Pinpoint the cell where the given text exists, returning its [x, y] midpoint coordinate. 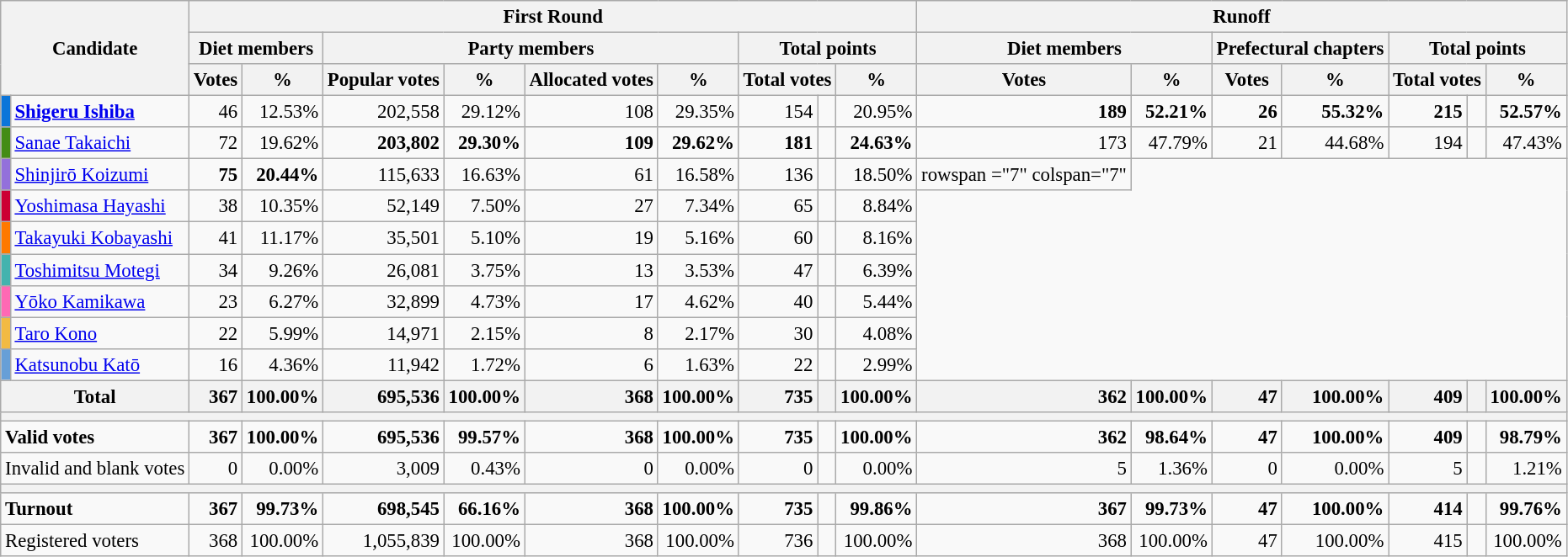
415 [1428, 541]
41 [216, 238]
11.17% [282, 238]
16.63% [484, 175]
34 [216, 270]
Runoff [1241, 17]
Invalid and blank votes [95, 469]
Total [95, 396]
23 [216, 301]
736 [778, 541]
11,942 [384, 364]
215 [1428, 112]
61 [591, 175]
3,009 [384, 469]
29.30% [484, 143]
24.63% [877, 143]
173 [1024, 143]
136 [778, 175]
5.10% [484, 238]
2.99% [877, 364]
Taro Kono [99, 333]
98.79% [1526, 437]
Popular votes [384, 80]
16.58% [698, 175]
66.16% [484, 509]
Shinjirō Koizumi [99, 175]
10.35% [282, 206]
Takayuki Kobayashi [99, 238]
Yōko Kamikawa [99, 301]
Valid votes [95, 437]
Registered voters [95, 541]
52.57% [1526, 112]
6.27% [282, 301]
17 [591, 301]
30 [778, 333]
52.21% [1171, 112]
12.53% [282, 112]
32,899 [384, 301]
414 [1428, 509]
18.50% [877, 175]
44.68% [1336, 143]
8 [591, 333]
202,558 [384, 112]
6.39% [877, 270]
4.62% [698, 301]
19.62% [282, 143]
38 [216, 206]
7.34% [698, 206]
108 [591, 112]
Prefectural chapters [1300, 49]
26 [1246, 112]
1.21% [1526, 469]
5.44% [877, 301]
Party members [531, 49]
First Round [553, 17]
154 [778, 112]
52,149 [384, 206]
20.95% [877, 112]
rowspan ="7" colspan="7" [1024, 175]
1.72% [484, 364]
8.84% [877, 206]
19 [591, 238]
47.79% [1171, 143]
1.36% [1171, 469]
1.63% [698, 364]
46 [216, 112]
181 [778, 143]
2.17% [698, 333]
5.99% [282, 333]
Yoshimasa Hayashi [99, 206]
47.43% [1526, 143]
4.08% [877, 333]
26,081 [384, 270]
98.64% [1171, 437]
13 [591, 270]
115,633 [384, 175]
27 [591, 206]
40 [778, 301]
14,971 [384, 333]
698,545 [384, 509]
3.53% [698, 270]
194 [1428, 143]
9.26% [282, 270]
99.76% [1526, 509]
21 [1246, 143]
99.86% [877, 509]
Sanae Takaichi [99, 143]
109 [591, 143]
8.16% [877, 238]
4.36% [282, 364]
99.57% [484, 437]
Toshimitsu Motegi [99, 270]
4.73% [484, 301]
7.50% [484, 206]
29.35% [698, 112]
Allocated votes [591, 80]
35,501 [384, 238]
Shigeru Ishiba [99, 112]
55.32% [1336, 112]
29.62% [698, 143]
75 [216, 175]
0.43% [484, 469]
65 [778, 206]
16 [216, 364]
189 [1024, 112]
Candidate [95, 49]
29.12% [484, 112]
2.15% [484, 333]
1,055,839 [384, 541]
60 [778, 238]
203,802 [384, 143]
5.16% [698, 238]
6 [591, 364]
20.44% [282, 175]
Turnout [95, 509]
Katsunobu Katō [99, 364]
72 [216, 143]
3.75% [484, 270]
